Capture the cell that displays the provided text and extract its (X, Y) central coordinate. 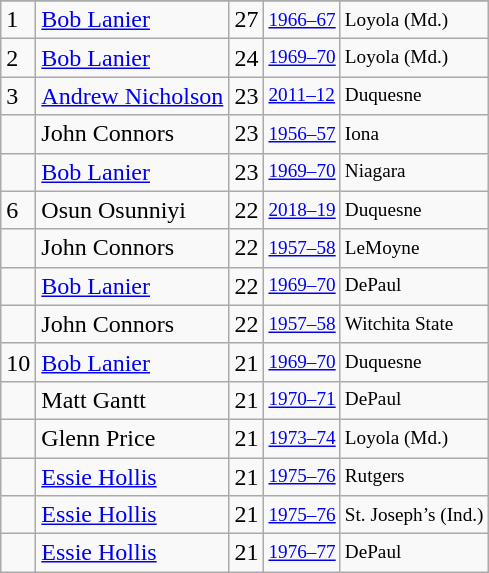
3 (18, 96)
Witchita State (414, 324)
1973–74 (302, 438)
1966–67 (302, 20)
St. Joseph’s (Ind.) (414, 515)
1956–57 (302, 134)
2 (18, 58)
Matt Gantt (132, 400)
Niagara (414, 172)
Glenn Price (132, 438)
1970–71 (302, 400)
6 (18, 210)
2018–19 (302, 210)
10 (18, 362)
Osun Osunniyi (132, 210)
Andrew Nicholson (132, 96)
1 (18, 20)
2011–12 (302, 96)
LeMoyne (414, 248)
27 (246, 20)
1976–77 (302, 553)
Rutgers (414, 477)
24 (246, 58)
Iona (414, 134)
